Find where the given text appears and provide that cell's center as [x, y] coordinate. 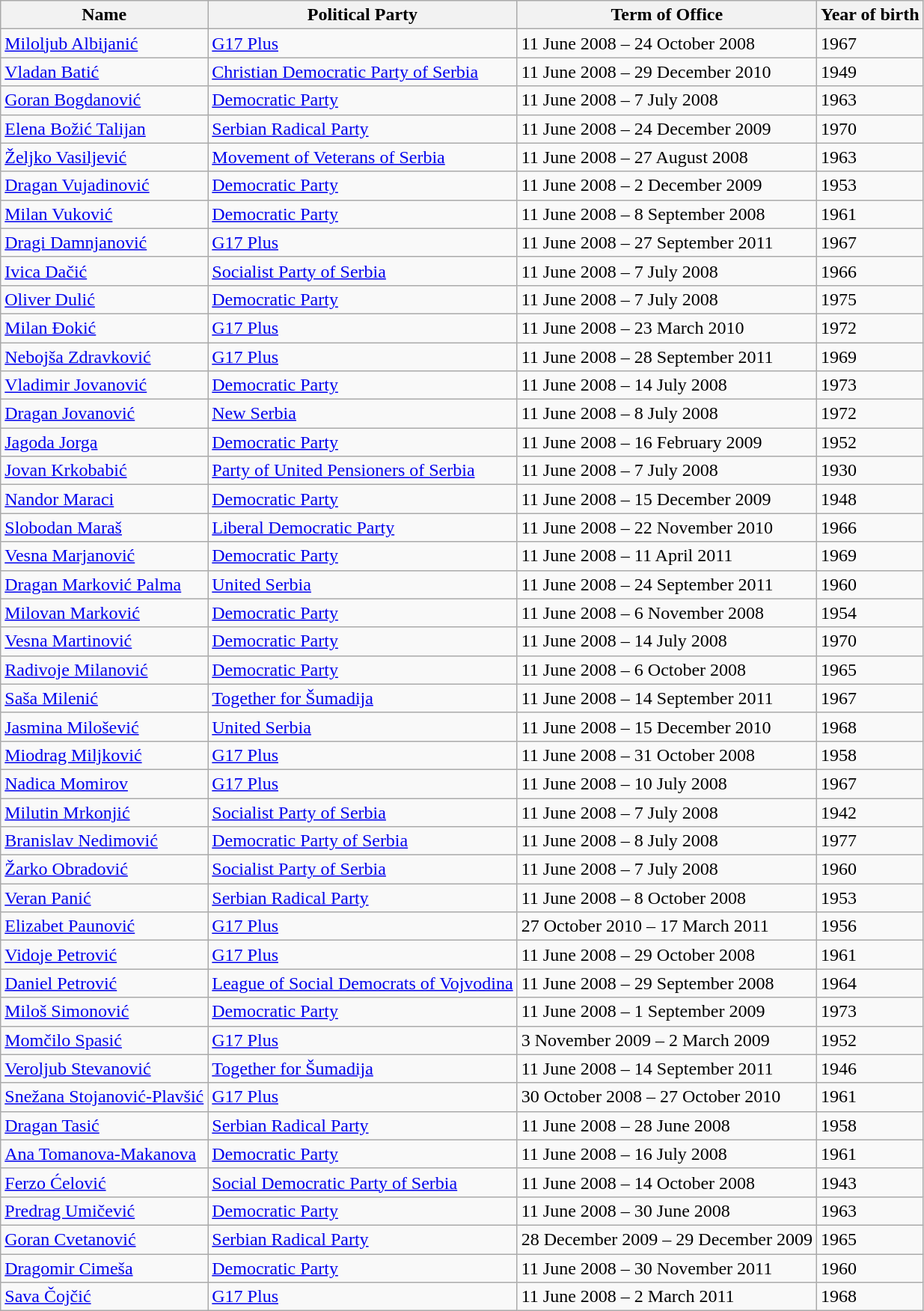
Dragan Jovanović [105, 414]
11 June 2008 – 2 December 2009 [667, 186]
1930 [869, 471]
1949 [869, 72]
Political Party [362, 15]
11 June 2008 – 31 October 2008 [667, 755]
Democratic Party of Serbia [362, 841]
League of Social Democrats of Vojvodina [362, 983]
Term of Office [667, 15]
Vidoje Petrović [105, 955]
Ivica Dačić [105, 271]
Nebojša Zdravković [105, 357]
Elizabet Paunović [105, 926]
Miloš Simonović [105, 1012]
Vladan Batić [105, 72]
Momčilo Spasić [105, 1040]
Elena Božić Talijan [105, 129]
11 June 2008 – 28 September 2011 [667, 357]
Jagoda Jorga [105, 442]
11 June 2008 – 24 December 2009 [667, 129]
Christian Democratic Party of Serbia [362, 72]
11 June 2008 – 11 April 2011 [667, 556]
Miloljub Albijanić [105, 43]
Predrag Umičević [105, 1211]
11 June 2008 – 29 October 2008 [667, 955]
Sava Čojčić [105, 1297]
Vesna Martinović [105, 641]
11 June 2008 – 16 July 2008 [667, 1154]
Party of United Pensioners of Serbia [362, 471]
11 June 2008 – 28 June 2008 [667, 1125]
1942 [869, 812]
11 June 2008 – 10 July 2008 [667, 783]
11 June 2008 – 29 December 2010 [667, 72]
11 June 2008 – 16 February 2009 [667, 442]
Liberal Democratic Party [362, 528]
Dragi Damnjanović [105, 242]
1956 [869, 926]
Saša Milenić [105, 698]
1946 [869, 1069]
11 June 2008 – 6 October 2008 [667, 670]
1948 [869, 499]
11 June 2008 – 8 October 2008 [667, 898]
Radivoje Milanović [105, 670]
Miodrag Miljković [105, 755]
11 June 2008 – 30 June 2008 [667, 1211]
Ana Tomanova-Makanova [105, 1154]
11 June 2008 – 30 November 2011 [667, 1268]
11 June 2008 – 27 August 2008 [667, 157]
11 June 2008 – 1 September 2009 [667, 1012]
11 June 2008 – 8 September 2008 [667, 214]
Veroljub Stevanović [105, 1069]
30 October 2008 – 27 October 2010 [667, 1097]
Dragan Vujadinović [105, 186]
3 November 2009 – 2 March 2009 [667, 1040]
1943 [869, 1182]
New Serbia [362, 414]
27 October 2010 – 17 March 2011 [667, 926]
11 June 2008 – 24 September 2011 [667, 584]
11 June 2008 – 24 October 2008 [667, 43]
Slobodan Maraš [105, 528]
1975 [869, 299]
11 June 2008 – 27 September 2011 [667, 242]
28 December 2009 – 29 December 2009 [667, 1239]
Jovan Krkobabić [105, 471]
Milan Vuković [105, 214]
Dragan Tasić [105, 1125]
Nandor Maraci [105, 499]
Dragomir Cimeša [105, 1268]
11 June 2008 – 15 December 2009 [667, 499]
Goran Bogdanović [105, 100]
Jasmina Milošević [105, 727]
Snežana Stojanović-Plavšić [105, 1097]
Milan Đokić [105, 328]
1954 [869, 613]
Movement of Veterans of Serbia [362, 157]
Nadica Momirov [105, 783]
Ferzo Ćelović [105, 1182]
Daniel Petrović [105, 983]
Vesna Marjanović [105, 556]
Oliver Dulić [105, 299]
Veran Panić [105, 898]
Goran Cvetanović [105, 1239]
Žarko Obradović [105, 870]
Name [105, 15]
11 June 2008 – 2 March 2011 [667, 1297]
11 June 2008 – 22 November 2010 [667, 528]
1964 [869, 983]
Dragan Marković Palma [105, 584]
Vladimir Jovanović [105, 385]
Milutin Mrkonjić [105, 812]
Milovan Marković [105, 613]
11 June 2008 – 29 September 2008 [667, 983]
11 June 2008 – 6 November 2008 [667, 613]
Social Democratic Party of Serbia [362, 1182]
11 June 2008 – 23 March 2010 [667, 328]
11 June 2008 – 15 December 2010 [667, 727]
Branislav Nedimović [105, 841]
Željko Vasiljević [105, 157]
11 June 2008 – 14 October 2008 [667, 1182]
Year of birth [869, 15]
1977 [869, 841]
